Search for the cell housing the specified text and yield its [X, Y] center coordinate. 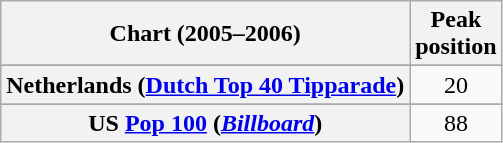
Chart (2005–2006) [206, 34]
20 [456, 85]
88 [456, 123]
Netherlands (Dutch Top 40 Tipparade) [206, 85]
US Pop 100 (Billboard) [206, 123]
Peakposition [456, 34]
